Scan for the cell matching the given text and deliver its (X, Y) coordinate at center. 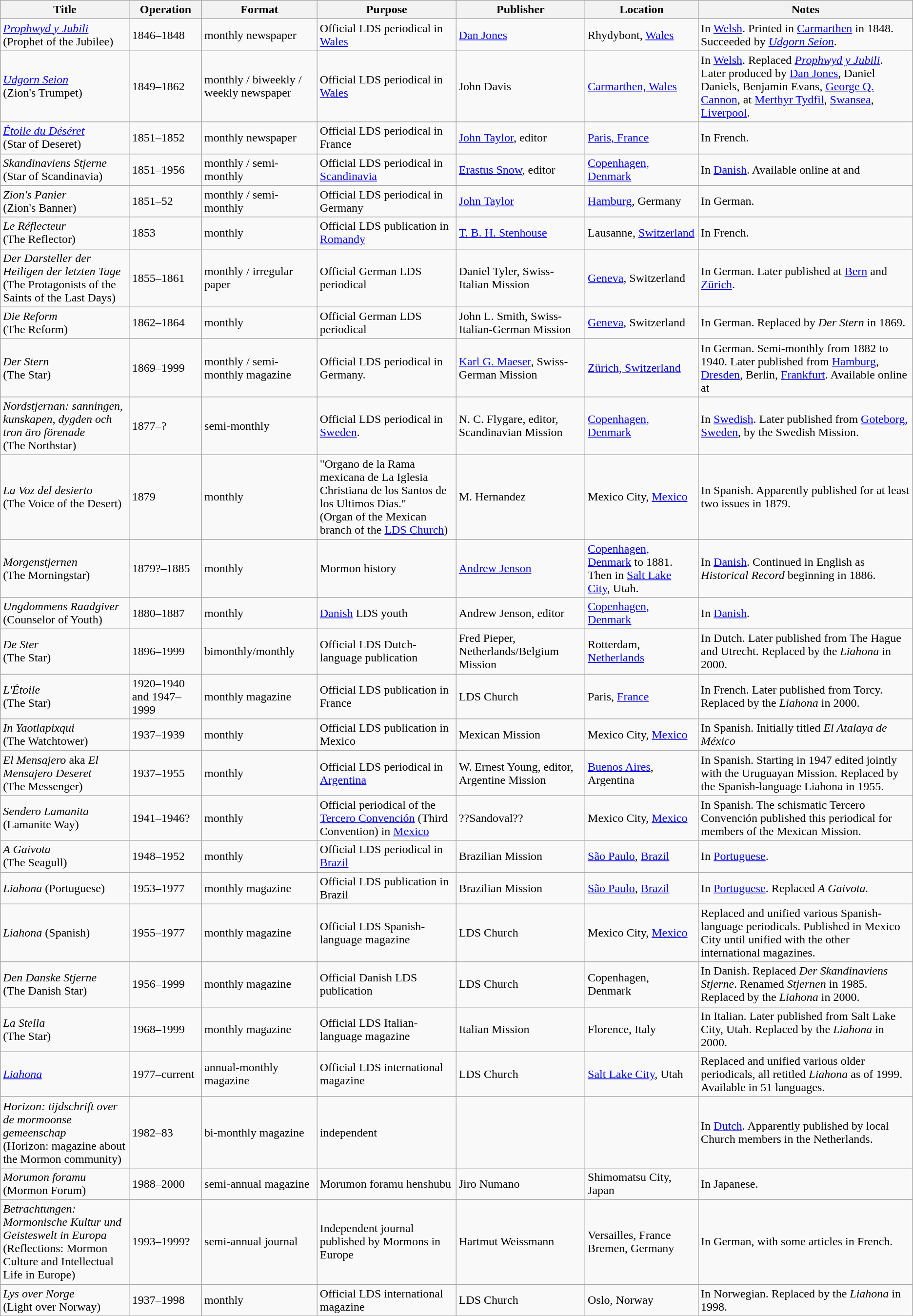
Udgorn Seion(Zion's Trumpet) (65, 86)
In Danish. (806, 614)
M. Hernandez (520, 497)
Le Réflecteur(The Reflector) (65, 233)
John Davis (520, 86)
monthly / irregular paper (259, 278)
Official LDS periodical in Sweden. (386, 425)
Karl G. Maeser, Swiss-German Mission (520, 368)
In French. Later published from Torcy. Replaced by the Liahona in 2000. (806, 697)
1948–1952 (165, 857)
Official LDS periodical in Argentina (386, 773)
1853 (165, 233)
In Swedish. Later published from Goteborg, Sweden, by the Swedish Mission. (806, 425)
1851–1852 (165, 138)
Versailles, FranceBremen, Germany (642, 1242)
1855–1861 (165, 278)
Jiro Numano (520, 1183)
1968–1999 (165, 1029)
El Mensajero aka El Mensajero Deseret(The Messenger) (65, 773)
In Danish. Continued in English as Historical Record beginning in 1886. (806, 569)
In Spanish. The schismatic Tercero Convención published this periodical for members of the Mexican Mission. (806, 818)
In Spanish. Starting in 1947 edited jointly with the Uruguayan Mission. Replaced by the Spanish-language Liahona in 1955. (806, 773)
In Portuguese. Replaced A Gaivota. (806, 888)
Betrachtungen: Mormonische Kultur und Geisteswelt in Europa(Reflections: Mormon Culture and Intellectual Life in Europe) (65, 1242)
1956–1999 (165, 984)
Zürich, Switzerland (642, 368)
Official LDS periodical in France (386, 138)
Official LDS publication in France (386, 697)
Publisher (520, 10)
Morumon foramu(Mormon Forum) (65, 1183)
Mexican Mission (520, 735)
Official LDS Italian-language magazine (386, 1029)
In German. (806, 201)
Andrew Jenson (520, 569)
John Taylor, editor (520, 138)
1977–current (165, 1074)
Morgenstjernen(The Morningstar) (65, 569)
N. C. Flygare, editor, Scandinavian Mission (520, 425)
Nordstjernan: sanningen, kunskapen, dygden och tron äro förenade(The Northstar) (65, 425)
semi-annual journal (259, 1242)
bi-monthly magazine (259, 1132)
monthly / semi-monthly magazine (259, 368)
John L. Smith, Swiss-Italian-German Mission (520, 323)
Étoile du Déséret(Star of Deseret) (65, 138)
Andrew Jenson, editor (520, 614)
Independent journal published by Mormons in Europe (386, 1242)
Purpose (386, 10)
Official LDS publication in Mexico (386, 735)
Notes (806, 10)
In Portuguese. (806, 857)
Official LDS periodical in Brazil (386, 857)
In Spanish. Apparently published for at least two issues in 1879. (806, 497)
Erastus Snow, editor (520, 170)
Title (65, 10)
??Sandoval?? (520, 818)
1862–1864 (165, 323)
1880–1887 (165, 614)
1955–1977 (165, 933)
Official LDS periodical in Germany. (386, 368)
Official LDS periodical in Scandinavia (386, 170)
Format (259, 10)
In German. Replaced by Der Stern in 1869. (806, 323)
Hamburg, Germany (642, 201)
Skandinaviens Stjerne(Star of Scandinavia) (65, 170)
Danish LDS youth (386, 614)
In German. Later published at Bern and Zürich. (806, 278)
Die Reform(The Reform) (65, 323)
1851–1956 (165, 170)
1937–1939 (165, 735)
Official LDS publication in Romandy (386, 233)
In German. Semi-monthly from 1882 to 1940. Later published from Hamburg, Dresden, Berlin, Frankfurt. Available online at (806, 368)
Lausanne, Switzerland (642, 233)
Hartmut Weissmann (520, 1242)
"Organo de la Rama mexicana de La Iglesia Christiana de los Santos de los Ultimos Dias."(Organ of the Mexican branch of the LDS Church) (386, 497)
Sendero Lamanita(Lamanite Way) (65, 818)
T. B. H. Stenhouse (520, 233)
1982–83 (165, 1132)
W. Ernest Young, editor, Argentine Mission (520, 773)
monthly / biweekly / weekly newspaper (259, 86)
Ungdommens Raadgiver(Counselor of Youth) (65, 614)
1937–1998 (165, 1299)
In Danish. Replaced Der Skandinaviens Stjerne. Renamed Stjernen in 1985. Replaced by the Liahona in 2000. (806, 984)
Mormon history (386, 569)
1877–? (165, 425)
John Taylor (520, 201)
Official LDS periodical in Germany (386, 201)
Liahona (Portuguese) (65, 888)
Rotterdam, Netherlands (642, 652)
In Welsh. Printed in Carmarthen in 1848. Succeeded by Udgorn Seion. (806, 35)
La Stella(The Star) (65, 1029)
1869–1999 (165, 368)
In Spanish. Initially titled El Atalaya de México (806, 735)
La Voz del desierto(The Voice of the Desert) (65, 497)
semi-monthly (259, 425)
Morumon foramu henshubu (386, 1183)
Daniel Tyler, Swiss-Italian Mission (520, 278)
1879 (165, 497)
Salt Lake City, Utah (642, 1074)
1988–2000 (165, 1183)
1879?–1885 (165, 569)
Official LDS Dutch-language publication (386, 652)
Official Danish LDS publication (386, 984)
bimonthly/monthly (259, 652)
1849–1862 (165, 86)
Lys over Norge(Light over Norway) (65, 1299)
1920–1940 and 1947–1999 (165, 697)
1953–1977 (165, 888)
Der Darsteller der Heiligen der letzten Tage(The Protagonists of the Saints of the Last Days) (65, 278)
In Norwegian. Replaced by the Liahona in 1998. (806, 1299)
In Dutch. Later published from The Hague and Utrecht. Replaced by the Liahona in 2000. (806, 652)
Operation (165, 10)
Buenos Aires, Argentina (642, 773)
Oslo, Norway (642, 1299)
annual-monthly magazine (259, 1074)
Der Stern(The Star) (65, 368)
Rhydybont, Wales (642, 35)
De Ster(The Star) (65, 652)
L'Étoile(The Star) (65, 697)
Official LDS publication in Brazil (386, 888)
In German, with some articles in French. (806, 1242)
A Gaivota(The Seagull) (65, 857)
Official LDS Spanish-language magazine (386, 933)
Liahona (65, 1074)
Zion's Panier(Zion's Banner) (65, 201)
Fred Pieper, Netherlands/Belgium Mission (520, 652)
1937–1955 (165, 773)
1846–1848 (165, 35)
Dan Jones (520, 35)
Replaced and unified various Spanish-language periodicals. Published in Mexico City until unified with the other international magazines. (806, 933)
independent (386, 1132)
1993–1999? (165, 1242)
In Italian. Later published from Salt Lake City, Utah. Replaced by the Liahona in 2000. (806, 1029)
Shimomatsu City, Japan (642, 1183)
Prophwyd y Jubili(Prophet of the Jubilee) (65, 35)
Florence, Italy (642, 1029)
1851–52 (165, 201)
Copenhagen, Denmark to 1881. Then in Salt Lake City, Utah. (642, 569)
Replaced and unified various older periodicals, all retitled Liahona as of 1999. Available in 51 languages. (806, 1074)
Liahona (Spanish) (65, 933)
In Japanese. (806, 1183)
1896–1999 (165, 652)
In Danish. Available online at and (806, 170)
Italian Mission (520, 1029)
In Yaotlapixqui(The Watchtower) (65, 735)
Horizon: tijdschrift over de mormoonse gemeenschap(Horizon: magazine about the Mormon community) (65, 1132)
Location (642, 10)
semi-annual magazine (259, 1183)
Official periodical of the Tercero Convención (Third Convention) in Mexico (386, 818)
Den Danske Stjerne(The Danish Star) (65, 984)
Carmarthen, Wales (642, 86)
1941–1946? (165, 818)
In Dutch. Apparently published by local Church members in the Netherlands. (806, 1132)
